Locate the cell with the specified text and output its [x, y] center coordinate. 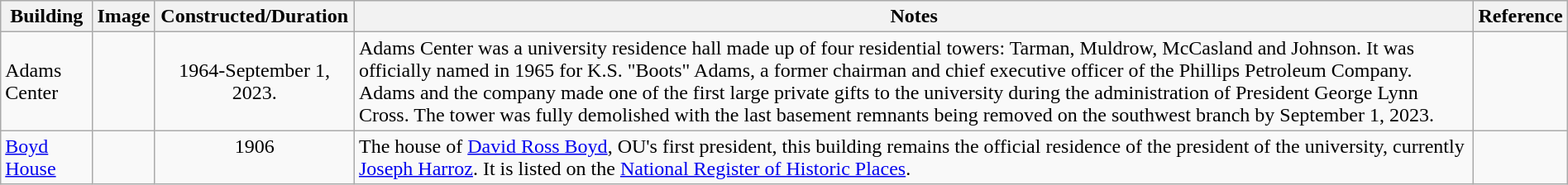
Adams Center [46, 81]
1906 [255, 157]
Notes [914, 17]
Image [124, 17]
Reference [1520, 17]
1964-September 1, 2023. [255, 81]
Boyd House [46, 157]
Building [46, 17]
Constructed/Duration [255, 17]
